Capture the cell that displays the provided text and extract its (x, y) central coordinate. 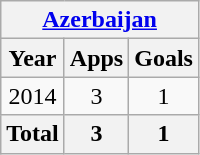
Azerbaijan (100, 20)
Goals (164, 58)
Total (33, 134)
Year (33, 58)
Apps (96, 58)
2014 (33, 96)
